Detect which cell encompasses the target text, then output its [X, Y] center coordinate. 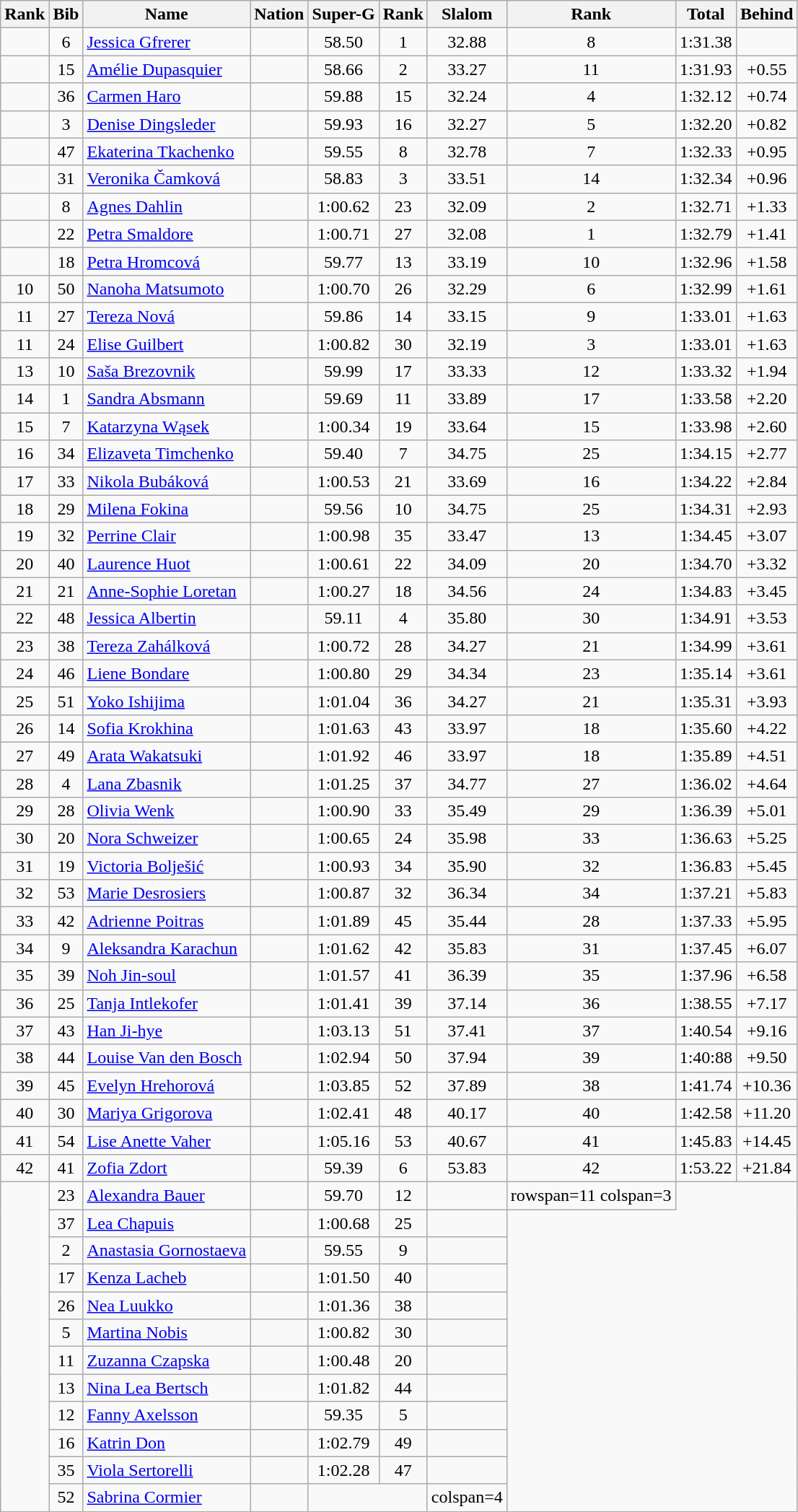
1:01.62 [343, 948]
Veronika Čamková [167, 179]
1:00.61 [343, 564]
Lea Chapuis [167, 1223]
Nina Lea Bertsch [167, 1388]
Liene Bondare [167, 673]
Sabrina Cormier [167, 1498]
58.83 [343, 179]
34.56 [467, 591]
33.19 [467, 261]
34.09 [467, 564]
Carmen Haro [167, 97]
59.56 [343, 509]
+9.16 [766, 1031]
+21.84 [766, 1168]
Fanny Axelsson [167, 1415]
1:00.27 [343, 591]
Elizaveta Timchenko [167, 454]
Elise Guilbert [167, 344]
32.19 [467, 344]
Petra Smaldore [167, 234]
Ekaterina Tkachenko [167, 152]
Victoria Bolješić [167, 866]
58.66 [343, 69]
1:01.50 [343, 1278]
34.34 [467, 673]
1:01.57 [343, 976]
59.77 [343, 261]
Nea Luukko [167, 1306]
+5.25 [766, 839]
59.86 [343, 316]
1:00.71 [343, 234]
+2.60 [766, 427]
35.83 [467, 948]
1:00.34 [343, 427]
32.29 [467, 289]
+2.84 [766, 481]
Behind [766, 14]
+0.95 [766, 152]
1:01.89 [343, 921]
Zofia Zdort [167, 1168]
rowspan=11 colspan=3 [591, 1195]
+14.45 [766, 1140]
Marie Desrosiers [167, 893]
1:37.21 [706, 893]
40.67 [467, 1140]
32.88 [467, 42]
32.27 [467, 124]
59.11 [343, 619]
1:32.79 [706, 234]
58.50 [343, 42]
Milena Fokina [167, 509]
1:32.12 [706, 97]
1:01.04 [343, 701]
33.51 [467, 179]
1:03.13 [343, 1031]
Anne-Sophie Loretan [167, 591]
33.15 [467, 316]
59.69 [343, 399]
Super-G [343, 14]
1:34.15 [706, 454]
1:33.32 [706, 372]
+4.51 [766, 756]
+0.82 [766, 124]
1:00.98 [343, 536]
Aleksandra Karachun [167, 948]
+1.33 [766, 206]
1:38.55 [706, 1003]
1:34.91 [706, 619]
1:00.90 [343, 811]
33.33 [467, 372]
Adrienne Poitras [167, 921]
Noh Jin-soul [167, 976]
Kenza Lacheb [167, 1278]
1:32.71 [706, 206]
Nanoha Matsumoto [167, 289]
Amélie Dupasquier [167, 69]
36.39 [467, 976]
1:32.33 [706, 152]
Anastasia Gornostaeva [167, 1251]
1:36.63 [706, 839]
+3.93 [766, 701]
1:00.70 [343, 289]
+0.55 [766, 69]
+1.58 [766, 261]
1:00.80 [343, 673]
1:02.41 [343, 1113]
+2.20 [766, 399]
1:01.41 [343, 1003]
Lise Anette Vaher [167, 1140]
35.44 [467, 921]
+1.41 [766, 234]
59.93 [343, 124]
35.98 [467, 839]
+3.32 [766, 564]
33.89 [467, 399]
Tereza Nová [167, 316]
59.40 [343, 454]
+6.58 [766, 976]
+5.45 [766, 866]
37.14 [467, 1003]
+5.95 [766, 921]
1:01.63 [343, 728]
Yoko Ishijima [167, 701]
1:32.99 [706, 289]
32.09 [467, 206]
1:35.14 [706, 673]
1:34.22 [706, 481]
35.49 [467, 811]
Jessica Albertin [167, 619]
1:33.58 [706, 399]
Han Ji-hye [167, 1031]
Slalom [467, 14]
Martina Nobis [167, 1333]
Viola Sertorelli [167, 1470]
1:35.89 [706, 756]
1:02.94 [343, 1058]
53.83 [467, 1168]
35.80 [467, 619]
Lana Zbasnik [167, 783]
+6.07 [766, 948]
+1.61 [766, 289]
1:00.53 [343, 481]
Katarzyna Wąsek [167, 427]
1:36.83 [706, 866]
+9.50 [766, 1058]
Sandra Absmann [167, 399]
32.24 [467, 97]
32.08 [467, 234]
1:35.60 [706, 728]
1:32.34 [706, 179]
32.78 [467, 152]
+0.74 [766, 97]
54 [66, 1140]
Laurence Huot [167, 564]
34.77 [467, 783]
+3.53 [766, 619]
59.88 [343, 97]
colspan=4 [467, 1498]
1:02.28 [343, 1470]
1:01.25 [343, 783]
37.94 [467, 1058]
Saša Brezovnik [167, 372]
1:34.45 [706, 536]
1:03.85 [343, 1085]
33.27 [467, 69]
1:00.62 [343, 206]
Perrine Clair [167, 536]
Nikola Bubáková [167, 481]
1:53.22 [706, 1168]
1:40:88 [706, 1058]
+3.45 [766, 591]
+5.01 [766, 811]
1:02.79 [343, 1443]
1:32.20 [706, 124]
Nora Schweizer [167, 839]
Denise Dingsleder [167, 124]
+10.36 [766, 1085]
Olivia Wenk [167, 811]
36.34 [467, 893]
+2.93 [766, 509]
59.99 [343, 372]
Tereza Zahálková [167, 646]
1:45.83 [706, 1140]
Total [706, 14]
Name [167, 14]
Zuzanna Czapska [167, 1360]
Arata Wakatsuki [167, 756]
33.64 [467, 427]
+5.83 [766, 893]
Evelyn Hrehorová [167, 1085]
1:40.54 [706, 1031]
40.17 [467, 1113]
37.89 [467, 1085]
+7.17 [766, 1003]
1:01.92 [343, 756]
35.90 [467, 866]
Tanja Intlekofer [167, 1003]
Jessica Gfrerer [167, 42]
Louise Van den Bosch [167, 1058]
1:37.96 [706, 976]
1:34.99 [706, 646]
33.69 [467, 481]
1:00.68 [343, 1223]
1:01.36 [343, 1306]
1:00.93 [343, 866]
1:35.31 [706, 701]
+11.20 [766, 1113]
59.35 [343, 1415]
Mariya Grigorova [167, 1113]
1:05.16 [343, 1140]
1:42.58 [706, 1113]
Sofia Krokhina [167, 728]
+3.07 [766, 536]
1:36.02 [706, 783]
59.70 [343, 1195]
1:34.83 [706, 591]
1:01.82 [343, 1388]
+1.94 [766, 372]
1:37.33 [706, 921]
1:31.38 [706, 42]
33.47 [467, 536]
+0.96 [766, 179]
Bib [66, 14]
Katrin Don [167, 1443]
1:34.70 [706, 564]
1:36.39 [706, 811]
1:37.45 [706, 948]
Agnes Dahlin [167, 206]
37.41 [467, 1031]
1:41.74 [706, 1085]
1:00.72 [343, 646]
1:00.48 [343, 1360]
+4.64 [766, 783]
1:00.65 [343, 839]
+4.22 [766, 728]
1:32.96 [706, 261]
Petra Hromcová [167, 261]
1:33.98 [706, 427]
Nation [279, 14]
1:31.93 [706, 69]
59.39 [343, 1168]
1:00.87 [343, 893]
+2.77 [766, 454]
Alexandra Bauer [167, 1195]
1:34.31 [706, 509]
